Provide the (X, Y) coordinate of the cell's center where the given text is located.  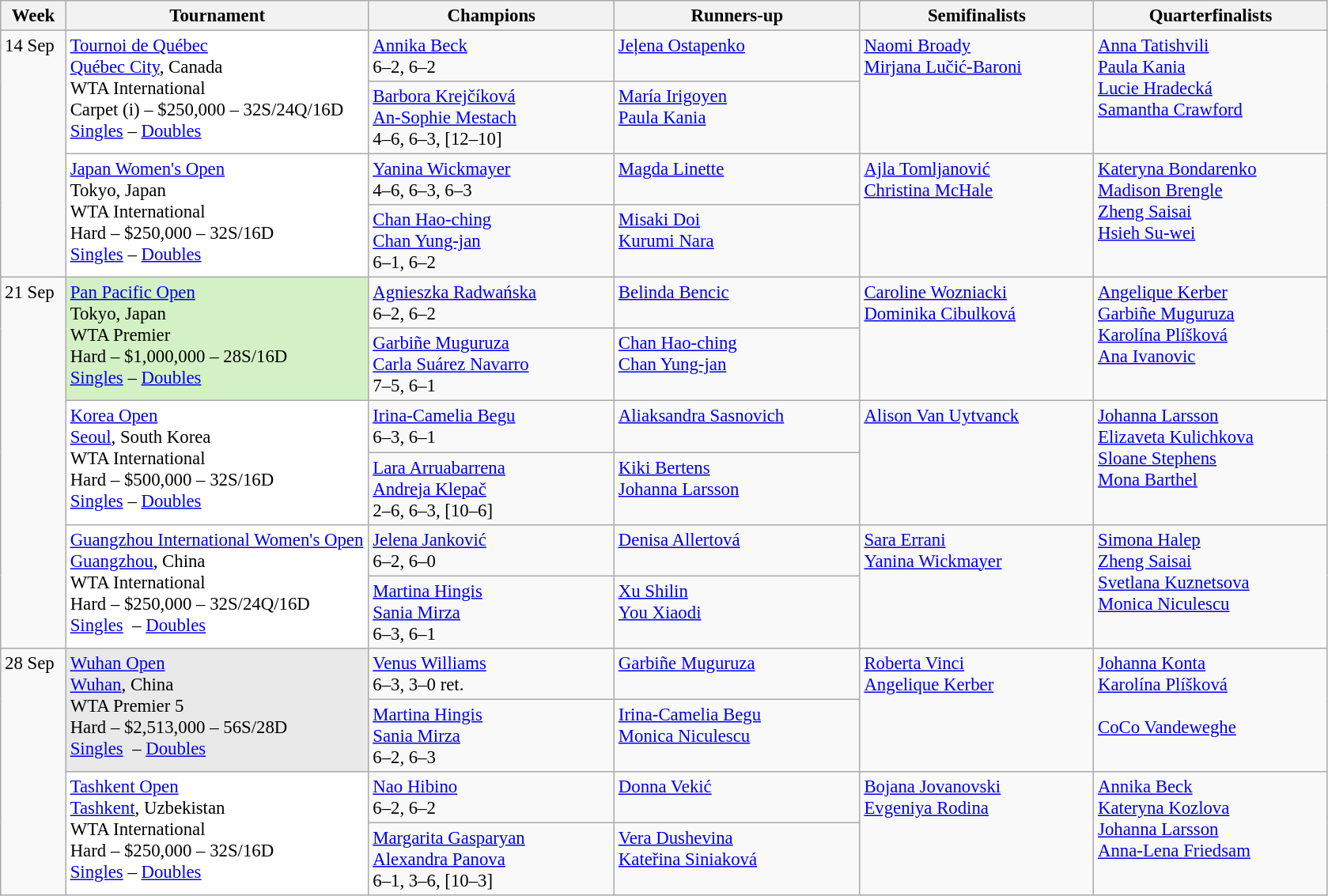
Caroline Wozniacki Dominika Cibulková (977, 339)
Agnieszka Radwańska 6–2, 6–2 (492, 304)
Simona Halep Zheng Saisai Svetlana Kuznetsova Monica Niculescu (1211, 586)
Belinda Bencic (737, 304)
Tashkent Open Tashkent, UzbekistanWTA InternationalHard – $250,000 – 32S/16DSingles – Doubles (217, 834)
Sara Errani Yanina Wickmayer (977, 586)
28 Sep (33, 771)
Johanna Larsson Elizaveta Kulichkova Sloane Stephens Mona Barthel (1211, 463)
21 Sep (33, 463)
Garbiñe Muguruza (737, 674)
Yanina Wickmayer4–6, 6–3, 6–3 (492, 180)
Garbiñe Muguruza Carla Suárez Navarro7–5, 6–1 (492, 365)
Lara Arruabarrena Andreja Klepač 2–6, 6–3, [10–6] (492, 489)
Irina-Camelia Begu 6–3, 6–1 (492, 427)
Magda Linette (737, 180)
María Irigoyen Paula Kania (737, 118)
Chan Hao-ching Chan Yung-jan6–1, 6–2 (492, 241)
Misaki Doi Kurumi Nara (737, 241)
Vera Dushevina Kateřina Siniaková (737, 859)
Martina Hingis Sania Mirza6–3, 6–1 (492, 612)
Naomi Broady Mirjana Lučić-Baroni (977, 93)
Guangzhou International Women's Open Guangzhou, ChinaWTA InternationalHard – $250,000 – 32S/24Q/16DSingles – Doubles (217, 586)
Jelena Janković6–2, 6–0 (492, 550)
Quarterfinalists (1211, 16)
Ajla Tomljanović Christina McHale (977, 216)
Annika Beck Kateryna Kozlova Johanna Larsson Anna-Lena Friedsam (1211, 834)
Margarita Gasparyan Alexandra Panova6–1, 3–6, [10–3] (492, 859)
Barbora Krejčíková An-Sophie Mestach 4–6, 6–3, [12–10] (492, 118)
Nao Hibino6–2, 6–2 (492, 797)
Donna Vekić (737, 797)
Venus Williams6–3, 3–0 ret. (492, 674)
Irina-Camelia Begu Monica Niculescu (737, 735)
Tournoi de Québec Québec City, CanadaWTA InternationalCarpet (i) – $250,000 – 32S/24Q/16DSingles – Doubles (217, 93)
Korea Open Seoul, South KoreaWTA InternationalHard – $500,000 – 32S/16DSingles – Doubles (217, 463)
Denisa Allertová (737, 550)
Aliaksandra Sasnovich (737, 427)
Wuhan Open Wuhan, ChinaWTA Premier 5Hard – $2,513,000 – 56S/28DSingles – Doubles (217, 709)
Japan Women's Open Tokyo, JapanWTA InternationalHard – $250,000 – 32S/16DSingles – Doubles (217, 216)
Semifinalists (977, 16)
Angelique Kerber Garbiñe Muguruza Karolína Plíšková Ana Ivanovic (1211, 339)
Jeļena Ostapenko (737, 57)
Alison Van Uytvanck (977, 463)
Xu Shilin You Xiaodi (737, 612)
Martina Hingis Sania Mirza6–2, 6–3 (492, 735)
Tournament (217, 16)
Chan Hao-ching Chan Yung-jan (737, 365)
Johanna Konta Karolína Plíšková CoCo Vandeweghe (1211, 709)
Kiki Bertens Johanna Larsson (737, 489)
Kateryna Bondarenko Madison Brengle Zheng Saisai Hsieh Su-wei (1211, 216)
Bojana Jovanovski Evgeniya Rodina (977, 834)
Roberta Vinci Angelique Kerber (977, 709)
Annika Beck6–2, 6–2 (492, 57)
Runners-up (737, 16)
Anna Tatishvili Paula Kania Lucie Hradecká Samantha Crawford (1211, 93)
Pan Pacific Open Tokyo, JapanWTA PremierHard – $1,000,000 – 28S/16DSingles – Doubles (217, 339)
Week (33, 16)
14 Sep (33, 154)
Champions (492, 16)
